Capture the cell that displays the provided text and extract its [x, y] central coordinate. 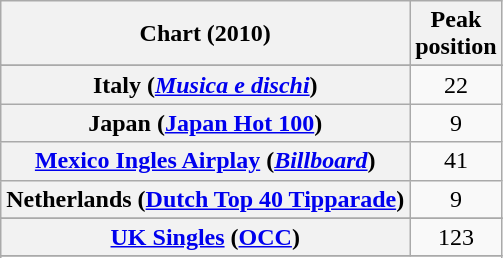
22 [456, 85]
Japan (Japan Hot 100) [206, 123]
Netherlands (Dutch Top 40 Tipparade) [206, 199]
Italy (Musica e dischi) [206, 85]
Chart (2010) [206, 34]
UK Singles (OCC) [206, 237]
Mexico Ingles Airplay (Billboard) [206, 161]
Peakposition [456, 34]
41 [456, 161]
123 [456, 237]
